Search for the cell housing the specified text and yield its (x, y) center coordinate. 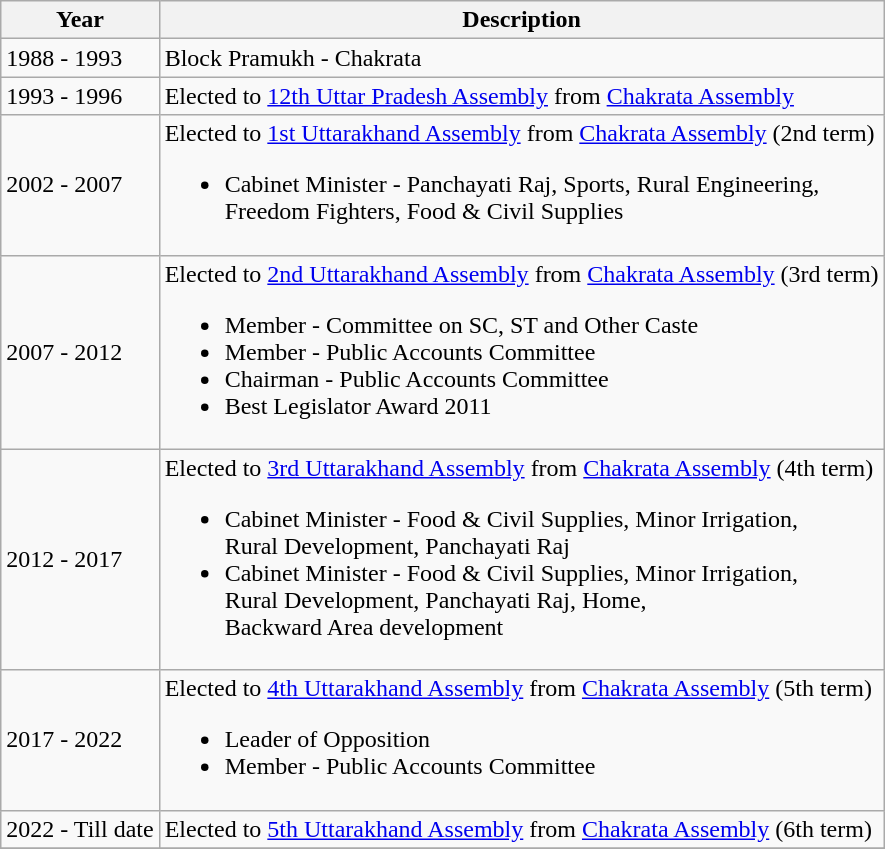
2017 - 2022 (80, 740)
Block Pramukh - Chakrata (522, 58)
Year (80, 20)
2012 - 2017 (80, 560)
2007 - 2012 (80, 352)
Elected to 5th Uttarakhand Assembly from Chakrata Assembly (6th term) (522, 829)
Elected to 12th Uttar Pradesh Assembly from Chakrata Assembly (522, 96)
Description (522, 20)
2002 - 2007 (80, 185)
1988 - 1993 (80, 58)
1993 - 1996 (80, 96)
2022 - Till date (80, 829)
Elected to 4th Uttarakhand Assembly from Chakrata Assembly (5th term)Leader of Opposition Member - Public Accounts Committee (522, 740)
